Locate the cell with the specified text and output its [x, y] center coordinate. 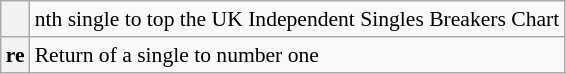
nth single to top the UK Independent Singles Breakers Chart [298, 19]
re [16, 55]
Return of a single to number one [298, 55]
